Output the (X, Y) coordinate of the center of the cell containing the given text.  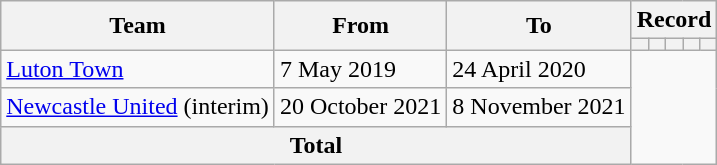
7 May 2019 (360, 69)
24 April 2020 (539, 69)
Total (316, 145)
Record (674, 20)
From (360, 26)
Luton Town (138, 69)
20 October 2021 (360, 107)
To (539, 26)
Newcastle United (interim) (138, 107)
8 November 2021 (539, 107)
Team (138, 26)
